Capture the cell that displays the provided text and extract its (x, y) central coordinate. 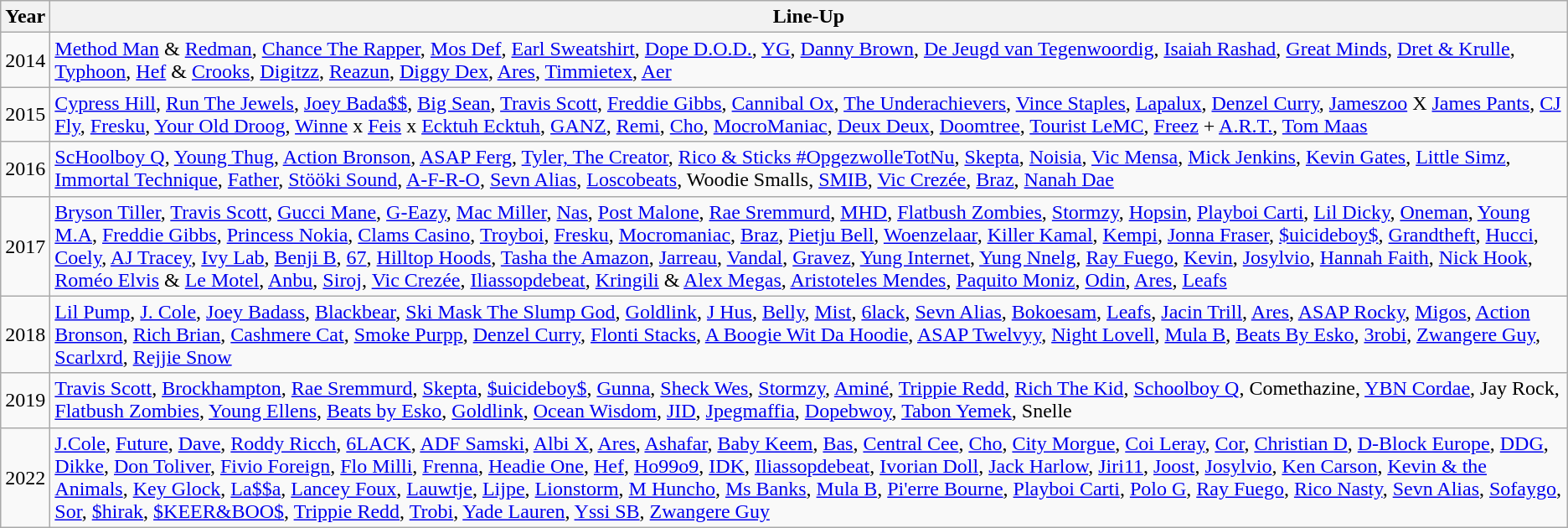
Year (25, 17)
2016 (25, 169)
2022 (25, 478)
2015 (25, 114)
Line-Up (809, 17)
2019 (25, 401)
2014 (25, 60)
2017 (25, 246)
2018 (25, 334)
